Locate the cell with the specified text and output its (X, Y) center coordinate. 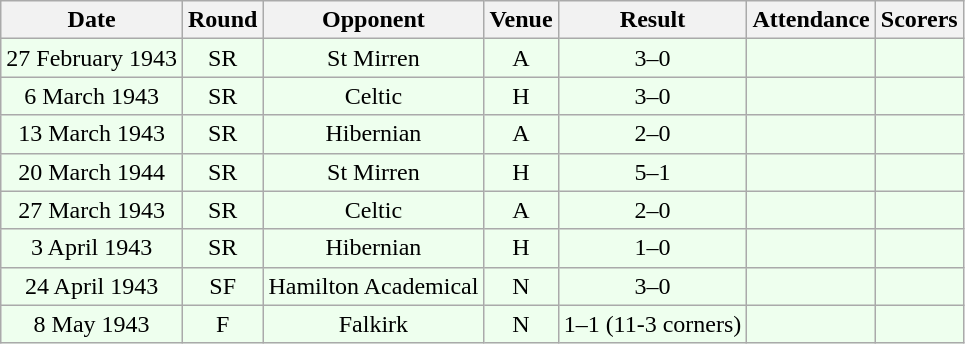
Round (222, 20)
Attendance (811, 20)
1–1 (11-3 corners) (652, 324)
24 April 1943 (92, 286)
27 March 1943 (92, 210)
1–0 (652, 248)
Result (652, 20)
SF (222, 286)
20 March 1944 (92, 172)
Date (92, 20)
8 May 1943 (92, 324)
3 April 1943 (92, 248)
13 March 1943 (92, 134)
Scorers (919, 20)
27 February 1943 (92, 58)
5–1 (652, 172)
Falkirk (374, 324)
F (222, 324)
Venue (521, 20)
Hamilton Academical (374, 286)
Opponent (374, 20)
6 March 1943 (92, 96)
